Find where the given text appears and provide that cell's center as (x, y) coordinate. 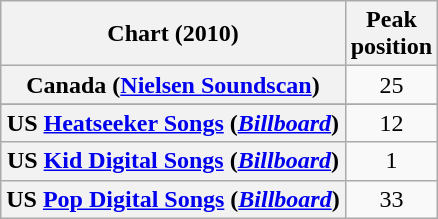
Peakposition (391, 34)
1 (391, 161)
US Heatseeker Songs (Billboard) (173, 123)
Canada (Nielsen Soundscan) (173, 85)
US Pop Digital Songs (Billboard) (173, 199)
Chart (2010) (173, 34)
12 (391, 123)
25 (391, 85)
33 (391, 199)
US Kid Digital Songs (Billboard) (173, 161)
